Capture the cell that displays the provided text and extract its (X, Y) central coordinate. 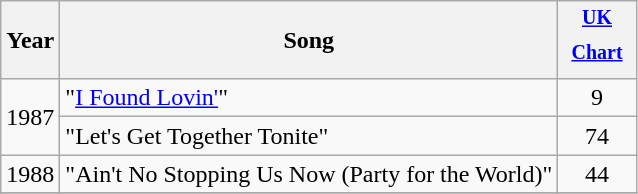
9 (598, 98)
"Ain't No Stopping Us Now (Party for the World)" (309, 174)
44 (598, 174)
UK Chart (598, 40)
1987 (30, 117)
1988 (30, 174)
Song (309, 40)
"Let's Get Together Tonite" (309, 136)
Year (30, 40)
"I Found Lovin'" (309, 98)
74 (598, 136)
